Search for the cell housing the specified text and yield its (X, Y) center coordinate. 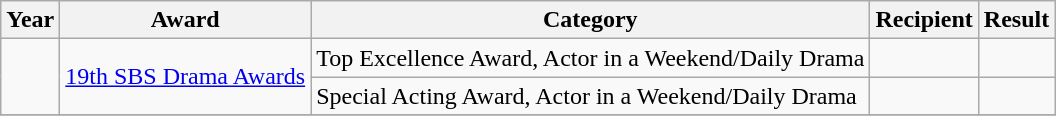
Recipient (924, 20)
Special Acting Award, Actor in a Weekend/Daily Drama (590, 96)
Top Excellence Award, Actor in a Weekend/Daily Drama (590, 58)
Category (590, 20)
Year (30, 20)
19th SBS Drama Awards (186, 77)
Result (1016, 20)
Award (186, 20)
